Capture the cell that displays the provided text and extract its [X, Y] central coordinate. 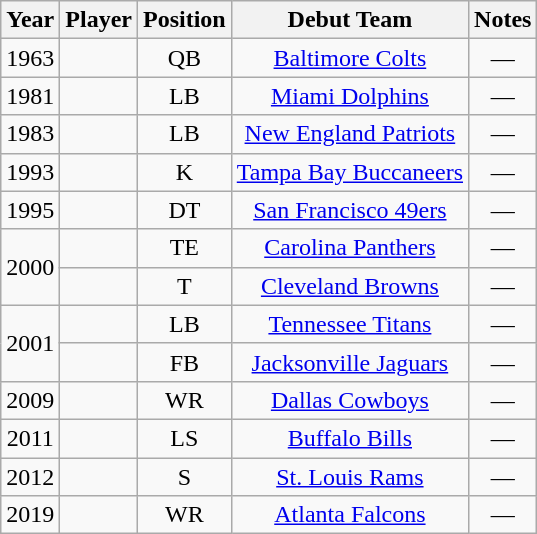
San Francisco 49ers [350, 210]
Tampa Bay Buccaneers [350, 172]
Buffalo Bills [350, 438]
1981 [30, 96]
2011 [30, 438]
2001 [30, 343]
1983 [30, 134]
1995 [30, 210]
Dallas Cowboys [350, 400]
Baltimore Colts [350, 58]
FB [185, 362]
Atlanta Falcons [350, 515]
LS [185, 438]
S [185, 477]
Miami Dolphins [350, 96]
2012 [30, 477]
Cleveland Browns [350, 286]
1993 [30, 172]
2000 [30, 267]
Notes [503, 20]
TE [185, 248]
Player [99, 20]
Tennessee Titans [350, 324]
2019 [30, 515]
2009 [30, 400]
Year [30, 20]
St. Louis Rams [350, 477]
T [185, 286]
New England Patriots [350, 134]
Carolina Panthers [350, 248]
DT [185, 210]
Position [185, 20]
K [185, 172]
QB [185, 58]
Debut Team [350, 20]
Jacksonville Jaguars [350, 362]
1963 [30, 58]
